Output the [x, y] coordinate of the center of the cell containing the given text.  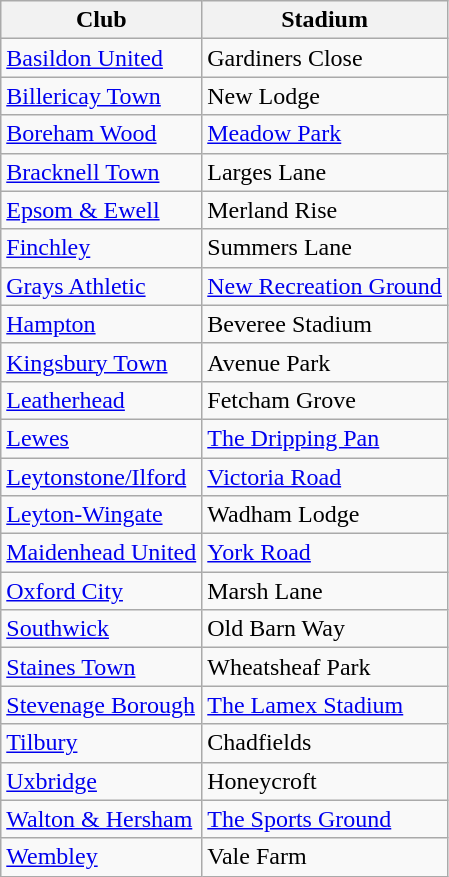
Uxbridge [102, 781]
Oxford City [102, 591]
Staines Town [102, 667]
Summers Lane [325, 248]
Beveree Stadium [325, 324]
Gardiners Close [325, 58]
New Recreation Ground [325, 286]
Wembley [102, 857]
Billericay Town [102, 96]
Walton & Hersham [102, 819]
Larges Lane [325, 172]
Wheatsheaf Park [325, 667]
York Road [325, 553]
The Dripping Pan [325, 438]
Stevenage Borough [102, 705]
Avenue Park [325, 362]
Hampton [102, 324]
Grays Athletic [102, 286]
Fetcham Grove [325, 400]
Leytonstone/Ilford [102, 477]
Meadow Park [325, 134]
Tilbury [102, 743]
Wadham Lodge [325, 515]
Vale Farm [325, 857]
Boreham Wood [102, 134]
Stadium [325, 20]
Old Barn Way [325, 629]
Basildon United [102, 58]
Finchley [102, 248]
Maidenhead United [102, 553]
Victoria Road [325, 477]
Honeycroft [325, 781]
The Sports Ground [325, 819]
The Lamex Stadium [325, 705]
Club [102, 20]
Marsh Lane [325, 591]
Leyton-Wingate [102, 515]
Southwick [102, 629]
Merland Rise [325, 210]
Leatherhead [102, 400]
Kingsbury Town [102, 362]
Bracknell Town [102, 172]
New Lodge [325, 96]
Chadfields [325, 743]
Epsom & Ewell [102, 210]
Lewes [102, 438]
